Identify which cell holds the provided text, then report its (x, y) central coordinate. 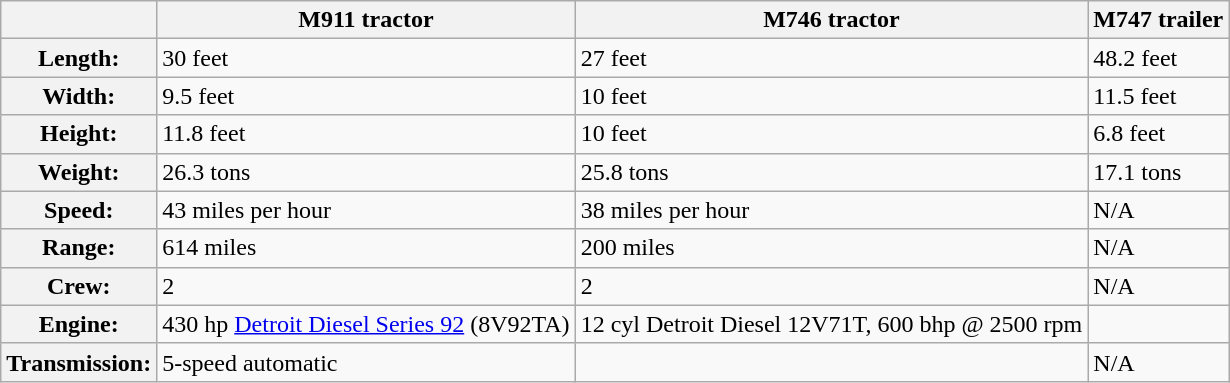
43 miles per hour (366, 210)
26.3 tons (366, 172)
9.5 feet (366, 96)
200 miles (832, 248)
48.2 feet (1158, 58)
12 cyl Detroit Diesel 12V71T, 600 bhp @ 2500 rpm (832, 324)
430 hp Detroit Diesel Series 92 (8V92TA) (366, 324)
6.8 feet (1158, 134)
Range: (79, 248)
11.8 feet (366, 134)
M747 trailer (1158, 20)
Crew: (79, 286)
38 miles per hour (832, 210)
M746 tractor (832, 20)
Height: (79, 134)
614 miles (366, 248)
27 feet (832, 58)
30 feet (366, 58)
Weight: (79, 172)
Transmission: (79, 362)
Length: (79, 58)
11.5 feet (1158, 96)
5-speed automatic (366, 362)
17.1 tons (1158, 172)
Engine: (79, 324)
25.8 tons (832, 172)
M911 tractor (366, 20)
Speed: (79, 210)
Width: (79, 96)
